Extract the (x, y) coordinate from the center of the cell holding the provided text.  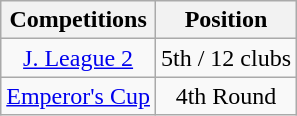
Emperor's Cup (78, 96)
Position (226, 20)
Competitions (78, 20)
4th Round (226, 96)
5th / 12 clubs (226, 58)
J. League 2 (78, 58)
